From the cell containing the given text, extract its center point as (x, y) coordinate. 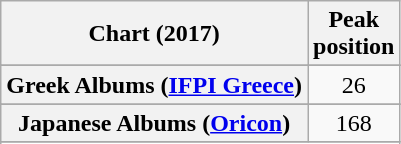
Japanese Albums (Oricon) (154, 123)
Greek Albums (IFPI Greece) (154, 85)
26 (354, 85)
168 (354, 123)
Chart (2017) (154, 34)
Peakposition (354, 34)
